Extract the [X, Y] coordinate from the center of the cell holding the provided text.  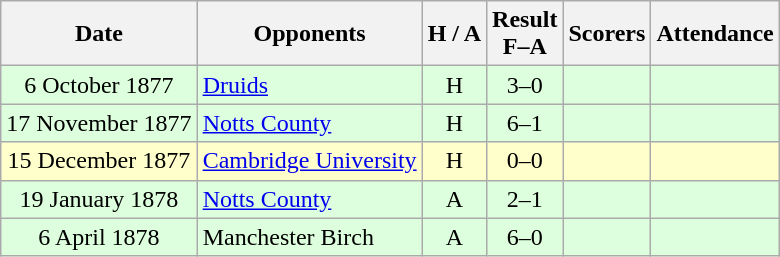
Cambridge University [310, 161]
Attendance [715, 34]
2–1 [525, 199]
15 December 1877 [99, 161]
6–0 [525, 237]
Date [99, 34]
6 October 1877 [99, 85]
0–0 [525, 161]
Opponents [310, 34]
6–1 [525, 123]
6 April 1878 [99, 237]
Manchester Birch [310, 237]
19 January 1878 [99, 199]
17 November 1877 [99, 123]
Scorers [607, 34]
3–0 [525, 85]
Druids [310, 85]
ResultF–A [525, 34]
H / A [454, 34]
